Locate the cell with the specified text and output its [X, Y] center coordinate. 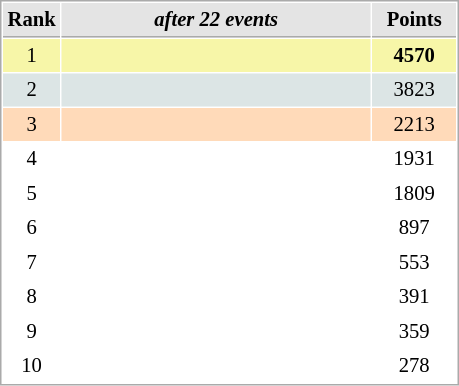
278 [414, 366]
10 [32, 366]
Rank [32, 20]
7 [32, 262]
391 [414, 296]
6 [32, 228]
359 [414, 332]
897 [414, 228]
1809 [414, 194]
9 [32, 332]
3823 [414, 90]
4 [32, 158]
after 22 events [216, 20]
553 [414, 262]
2 [32, 90]
2213 [414, 124]
4570 [414, 56]
8 [32, 296]
3 [32, 124]
1 [32, 56]
5 [32, 194]
1931 [414, 158]
Points [414, 20]
